Find where the given text appears and provide that cell's center as [x, y] coordinate. 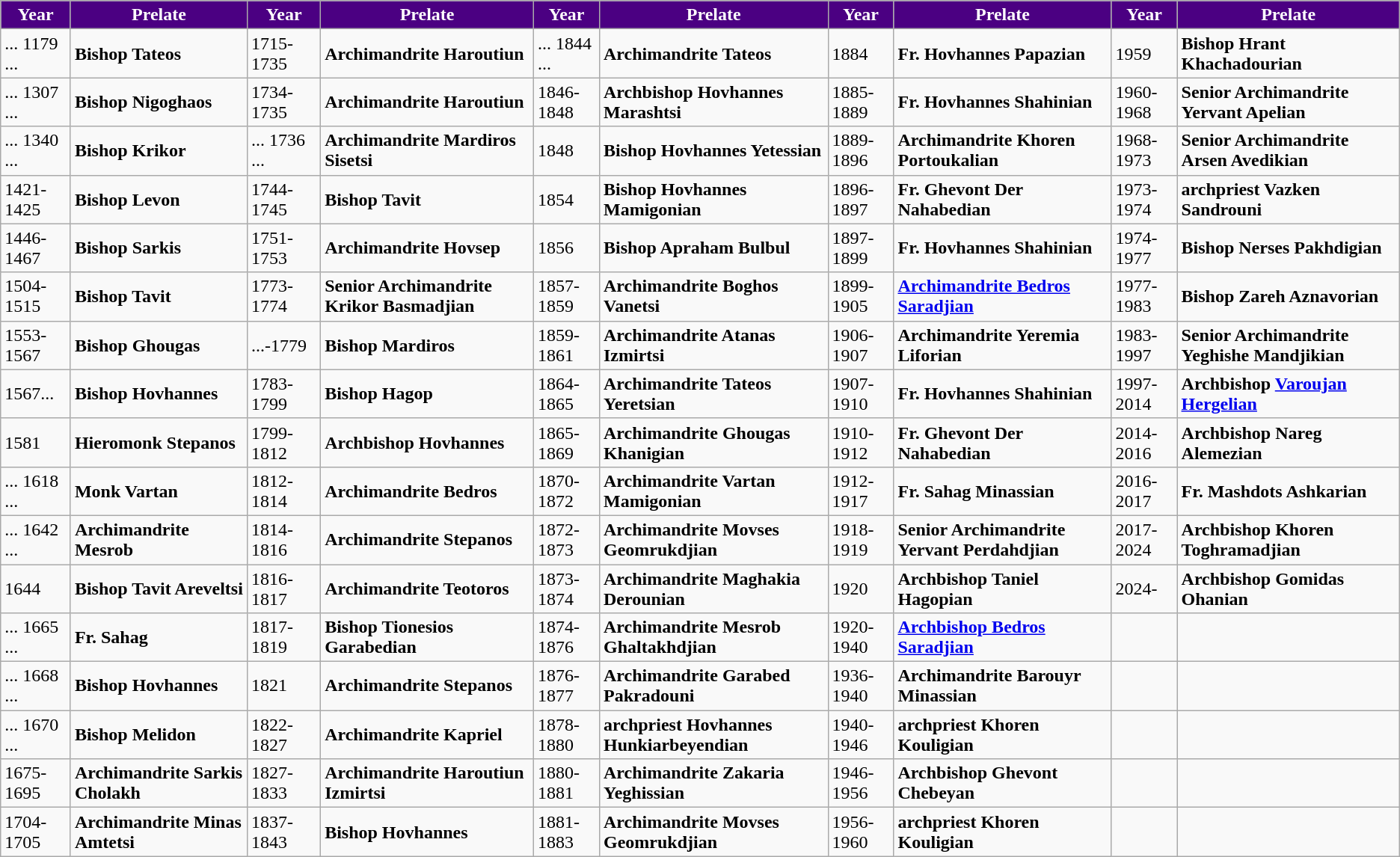
1715-1735 [283, 54]
1974-1977 [1144, 248]
Bishop Apraham Bulbul [713, 248]
1704-1705 [36, 832]
1885-1889 [861, 102]
1906-1907 [861, 345]
Archimandrite Bedros Saradjian [1002, 296]
1983-1997 [1144, 345]
1940-1946 [861, 734]
1821 [283, 686]
Bishop Melidon [159, 734]
1817-1819 [283, 637]
2016-2017 [1144, 491]
1644 [36, 588]
1799-1812 [283, 443]
1814-1816 [283, 540]
Archimandrite Bedros [428, 491]
1837-1843 [283, 832]
1856 [567, 248]
1899-1905 [861, 296]
1920 [861, 588]
Archimandrite Kapriel [428, 734]
1751-1753 [283, 248]
Bishop Krikor [159, 151]
1889-1896 [861, 151]
1553-1567 [36, 345]
1865-1869 [567, 443]
Senior Archimandrite Arsen Avedikian [1288, 151]
Archimandrite Maghakia Derounian [713, 588]
Archimandrite Zakaria Yeghissian [713, 784]
Archimandrite Ghougas Khanigian [713, 443]
Fr. Mashdots Ashkarian [1288, 491]
Archbishop Bedros Saradjian [1002, 637]
Archimandrite Mesrob Ghaltakhdjian [713, 637]
Bishop Nigoghaos [159, 102]
Hieromonk Stepanos [159, 443]
Bishop Levon [159, 199]
1857-1859 [567, 296]
1734-1735 [283, 102]
... 1844 ... [567, 54]
Archimandrite Teotoros [428, 588]
Archimandrite Sarkis Cholakh [159, 784]
Bishop Zareh Aznavorian [1288, 296]
1773-1774 [283, 296]
Bishop Tionesios Garabedian [428, 637]
Archbishop Gomidas Ohanian [1288, 588]
1936-1940 [861, 686]
1880-1881 [567, 784]
1744-1745 [283, 199]
Bishop Hagop [428, 393]
Bishop Mardiros [428, 345]
Archbishop Khoren Toghramadjian [1288, 540]
1870-1872 [567, 491]
1897-1899 [861, 248]
1581 [36, 443]
1910-1912 [861, 443]
Bishop Nerses Pakhdigian [1288, 248]
Bishop Ghougas [159, 345]
2017-2024 [1144, 540]
Fr. Sahag Minassian [1002, 491]
Archimandrite Atanas Izmirtsi [713, 345]
1912-1917 [861, 491]
1907-1910 [861, 393]
Fr. Hovhannes Papazian [1002, 54]
1973-1974 [1144, 199]
Archimandrite Vartan Mamigonian [713, 491]
1956-1960 [861, 832]
1446-1467 [36, 248]
1675-1695 [36, 784]
Bishop Sarkis [159, 248]
Monk Vartan [159, 491]
Archimandrite Yeremia Liforian [1002, 345]
1783-1799 [283, 393]
Archbishop Hovhannes [428, 443]
1968-1973 [1144, 151]
Senior Archimandrite Yervant Perdahdjian [1002, 540]
Archbishop Nareg Alemezian [1288, 443]
1848 [567, 151]
1854 [567, 199]
1864-1865 [567, 393]
1567... [36, 393]
1846-1848 [567, 102]
1881-1883 [567, 832]
Bishop Hovhannes Mamigonian [713, 199]
Archbishop Varoujan Hergelian [1288, 393]
archpriest Vazken Sandrouni [1288, 199]
...-1779 [283, 345]
Bishop Hrant Khachadourian [1288, 54]
1827-1833 [283, 784]
1816-1817 [283, 588]
1896-1897 [861, 199]
Archbishop Ghevont Chebeyan [1002, 784]
Fr. Sahag [159, 637]
2024- [1144, 588]
1920-1940 [861, 637]
Archimandrite Haroutiun Izmirtsi [428, 784]
... 1665 ... [36, 637]
1878-1880 [567, 734]
Archimandrite Mardiros Sisetsi [428, 151]
... 1670 ... [36, 734]
1822-1827 [283, 734]
1859-1861 [567, 345]
1504-1515 [36, 296]
1876-1877 [567, 686]
... 1736 ... [283, 151]
... 1642 ... [36, 540]
1872-1873 [567, 540]
Archimandrite Boghos Vanetsi [713, 296]
... 1618 ... [36, 491]
1421-1425 [36, 199]
1918-1919 [861, 540]
Archimandrite Khoren Portoukalian [1002, 151]
... 1340 ... [36, 151]
1874-1876 [567, 637]
Archimandrite Hovsep [428, 248]
Bishop Tavit Areveltsi [159, 588]
Senior Archimandrite Yervant Apelian [1288, 102]
Archimandrite Mesrob [159, 540]
Archbishop Taniel Hagopian [1002, 588]
Archimandrite Garabed Pakradouni [713, 686]
Senior Archimandrite Krikor Basmadjian [428, 296]
Archimandrite Minas Amtetsi [159, 832]
Archimandrite Tateos [713, 54]
1946-1956 [861, 784]
1812-1814 [283, 491]
2014-2016 [1144, 443]
1884 [861, 54]
1997-2014 [1144, 393]
Archbishop Hovhannes Marashtsi [713, 102]
1977-1983 [1144, 296]
archpriest Hovhannes Hunkiarbeyendian [713, 734]
... 1668 ... [36, 686]
... 1307 ... [36, 102]
Archimandrite Barouyr Minassian [1002, 686]
Bishop Tateos [159, 54]
Archimandrite Tateos Yeretsian [713, 393]
1960-1968 [1144, 102]
... 1179 ... [36, 54]
1959 [1144, 54]
Senior Archimandrite Yeghishe Mandjikian [1288, 345]
1873-1874 [567, 588]
Bishop Hovhannes Yetessian [713, 151]
